Output the (X, Y) coordinate of the center of the cell containing the given text.  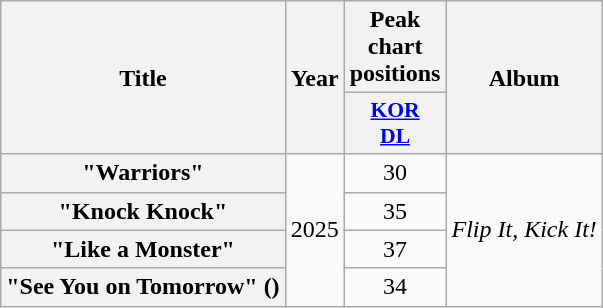
Album (524, 78)
37 (395, 249)
"Knock Knock" (143, 211)
KORDL (395, 124)
"Like a Monster" (143, 249)
34 (395, 287)
Year (314, 78)
Peak chart positions (395, 47)
35 (395, 211)
30 (395, 173)
2025 (314, 230)
Title (143, 78)
Flip It, Kick It! (524, 230)
"See You on Tomorrow" () (143, 287)
"Warriors" (143, 173)
